Search for the cell housing the specified text and yield its (x, y) center coordinate. 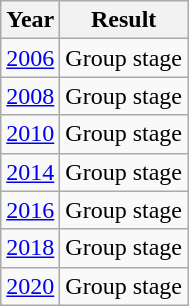
Result (124, 20)
2010 (30, 134)
2006 (30, 58)
2014 (30, 172)
2020 (30, 286)
Year (30, 20)
2008 (30, 96)
2016 (30, 210)
2018 (30, 248)
